Return (X, Y) of the center of cell containing provided text 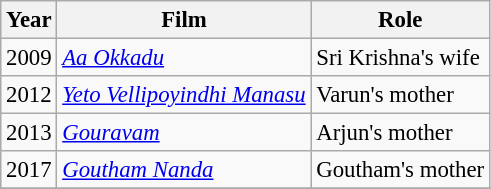
2017 (29, 170)
Goutham Nanda (184, 170)
2012 (29, 95)
Role (400, 20)
Year (29, 20)
Aa Okkadu (184, 58)
Gouravam (184, 133)
2009 (29, 58)
Film (184, 20)
Yeto Vellipoyindhi Manasu (184, 95)
Arjun's mother (400, 133)
Varun's mother (400, 95)
Sri Krishna's wife (400, 58)
Goutham's mother (400, 170)
2013 (29, 133)
